Extract the [X, Y] coordinate from the center of the cell holding the provided text.  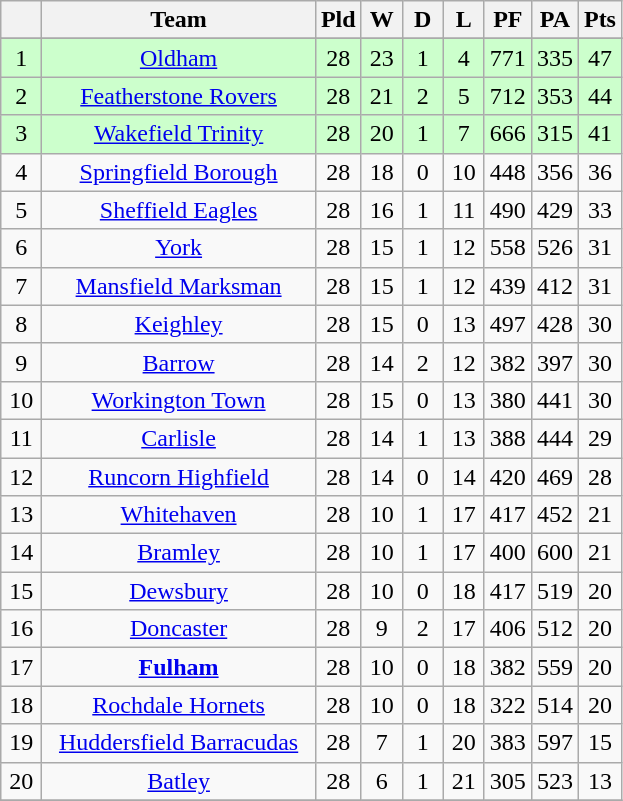
Workington Town [179, 400]
Springfield Borough [179, 172]
353 [554, 96]
597 [554, 743]
47 [600, 58]
8 [22, 324]
322 [508, 705]
Bramley [179, 553]
514 [554, 705]
PA [554, 20]
41 [600, 134]
519 [554, 591]
439 [508, 286]
Huddersfield Barracudas [179, 743]
W [382, 20]
526 [554, 248]
441 [554, 400]
400 [508, 553]
420 [508, 477]
York [179, 248]
Keighley [179, 324]
429 [554, 210]
Mansfield Marksman [179, 286]
D [422, 20]
Featherstone Rovers [179, 96]
600 [554, 553]
315 [554, 134]
L [464, 20]
771 [508, 58]
36 [600, 172]
Carlisle [179, 438]
666 [508, 134]
Oldham [179, 58]
444 [554, 438]
Runcorn Highfield [179, 477]
PF [508, 20]
Batley [179, 781]
469 [554, 477]
Pld [338, 20]
Doncaster [179, 629]
29 [600, 438]
335 [554, 58]
19 [22, 743]
44 [600, 96]
559 [554, 667]
Team [179, 20]
Sheffield Eagles [179, 210]
448 [508, 172]
397 [554, 362]
406 [508, 629]
380 [508, 400]
33 [600, 210]
Rochdale Hornets [179, 705]
497 [508, 324]
23 [382, 58]
512 [554, 629]
523 [554, 781]
452 [554, 515]
388 [508, 438]
356 [554, 172]
428 [554, 324]
712 [508, 96]
490 [508, 210]
412 [554, 286]
Wakefield Trinity [179, 134]
558 [508, 248]
305 [508, 781]
Fulham [179, 667]
Pts [600, 20]
Dewsbury [179, 591]
3 [22, 134]
Whitehaven [179, 515]
383 [508, 743]
Barrow [179, 362]
